Find where the given text appears and provide that cell's center as [X, Y] coordinate. 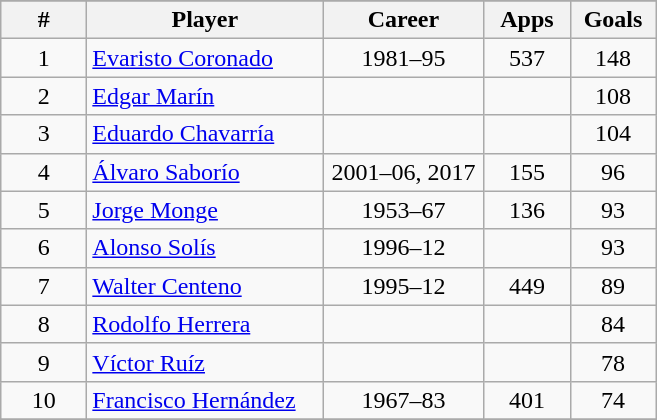
10 [44, 400]
104 [613, 134]
Goals [613, 20]
Player [205, 20]
# [44, 20]
Jorge Monge [205, 210]
1967–83 [404, 400]
136 [527, 210]
1953–67 [404, 210]
Evaristo Coronado [205, 58]
Career [404, 20]
Walter Centeno [205, 286]
2001–06, 2017 [404, 172]
89 [613, 286]
3 [44, 134]
6 [44, 248]
449 [527, 286]
148 [613, 58]
Alonso Solís [205, 248]
1995–12 [404, 286]
2 [44, 96]
5 [44, 210]
84 [613, 324]
7 [44, 286]
Eduardo Chavarría [205, 134]
Edgar Marín [205, 96]
Rodolfo Herrera [205, 324]
Víctor Ruíz [205, 362]
401 [527, 400]
Francisco Hernández [205, 400]
74 [613, 400]
4 [44, 172]
96 [613, 172]
Apps [527, 20]
8 [44, 324]
1996–12 [404, 248]
Álvaro Saborío [205, 172]
537 [527, 58]
78 [613, 362]
1981–95 [404, 58]
108 [613, 96]
9 [44, 362]
1 [44, 58]
155 [527, 172]
